Search for the cell housing the specified text and yield its [x, y] center coordinate. 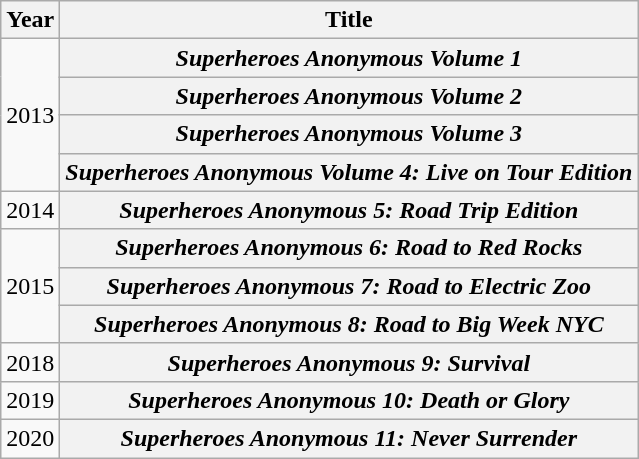
Year [30, 20]
Title [349, 20]
Superheroes Anonymous Volume 1 [349, 58]
2014 [30, 210]
Superheroes Anonymous 6: Road to Red Rocks [349, 248]
Superheroes Anonymous 7: Road to Electric Zoo [349, 286]
Superheroes Anonymous Volume 3 [349, 134]
2018 [30, 362]
2019 [30, 400]
Superheroes Anonymous Volume 4: Live on Tour Edition [349, 172]
Superheroes Anonymous Volume 2 [349, 96]
2020 [30, 438]
Superheroes Anonymous 5: Road Trip Edition [349, 210]
Superheroes Anonymous 8: Road to Big Week NYC [349, 324]
Superheroes Anonymous 11: Never Surrender [349, 438]
Superheroes Anonymous 9: Survival [349, 362]
Superheroes Anonymous 10: Death or Glory [349, 400]
2015 [30, 286]
2013 [30, 115]
